Locate the cell with the specified text and output its (x, y) center coordinate. 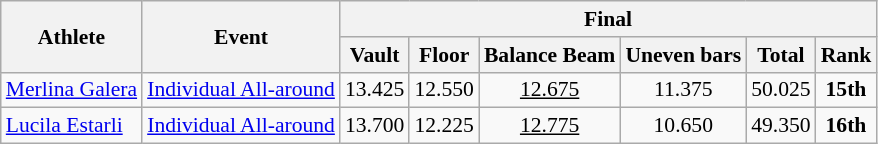
12.775 (550, 126)
16th (846, 126)
13.425 (374, 90)
50.025 (780, 90)
13.700 (374, 126)
Rank (846, 55)
49.350 (780, 126)
Uneven bars (683, 55)
Event (241, 36)
15th (846, 90)
Lucila Estarli (72, 126)
Balance Beam (550, 55)
Athlete (72, 36)
10.650 (683, 126)
Floor (444, 55)
12.225 (444, 126)
Total (780, 55)
Final (608, 19)
11.375 (683, 90)
12.675 (550, 90)
Merlina Galera (72, 90)
12.550 (444, 90)
Vault (374, 55)
